Provide the [x, y] coordinate of the cell's center where the given text is located.  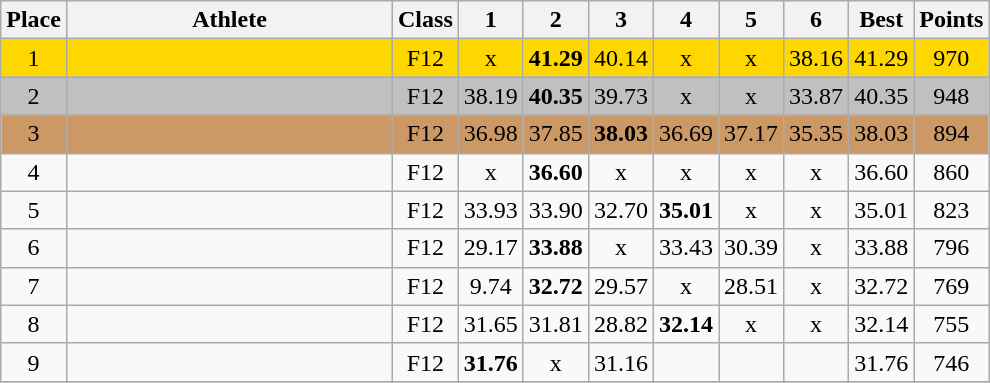
8 [34, 324]
37.85 [556, 134]
31.65 [490, 324]
31.81 [556, 324]
894 [952, 134]
769 [952, 286]
28.82 [620, 324]
36.69 [686, 134]
29.57 [620, 286]
33.43 [686, 248]
33.87 [816, 96]
860 [952, 172]
7 [34, 286]
746 [952, 362]
796 [952, 248]
39.73 [620, 96]
36.98 [490, 134]
970 [952, 58]
30.39 [750, 248]
28.51 [750, 286]
29.17 [490, 248]
33.93 [490, 210]
Class [426, 20]
948 [952, 96]
823 [952, 210]
Best [882, 20]
9.74 [490, 286]
9 [34, 362]
32.70 [620, 210]
31.16 [620, 362]
Points [952, 20]
40.14 [620, 58]
755 [952, 324]
37.17 [750, 134]
Place [34, 20]
33.90 [556, 210]
38.16 [816, 58]
35.35 [816, 134]
Athlete [229, 20]
38.19 [490, 96]
